Scan for the cell matching the given text and deliver its [x, y] coordinate at center. 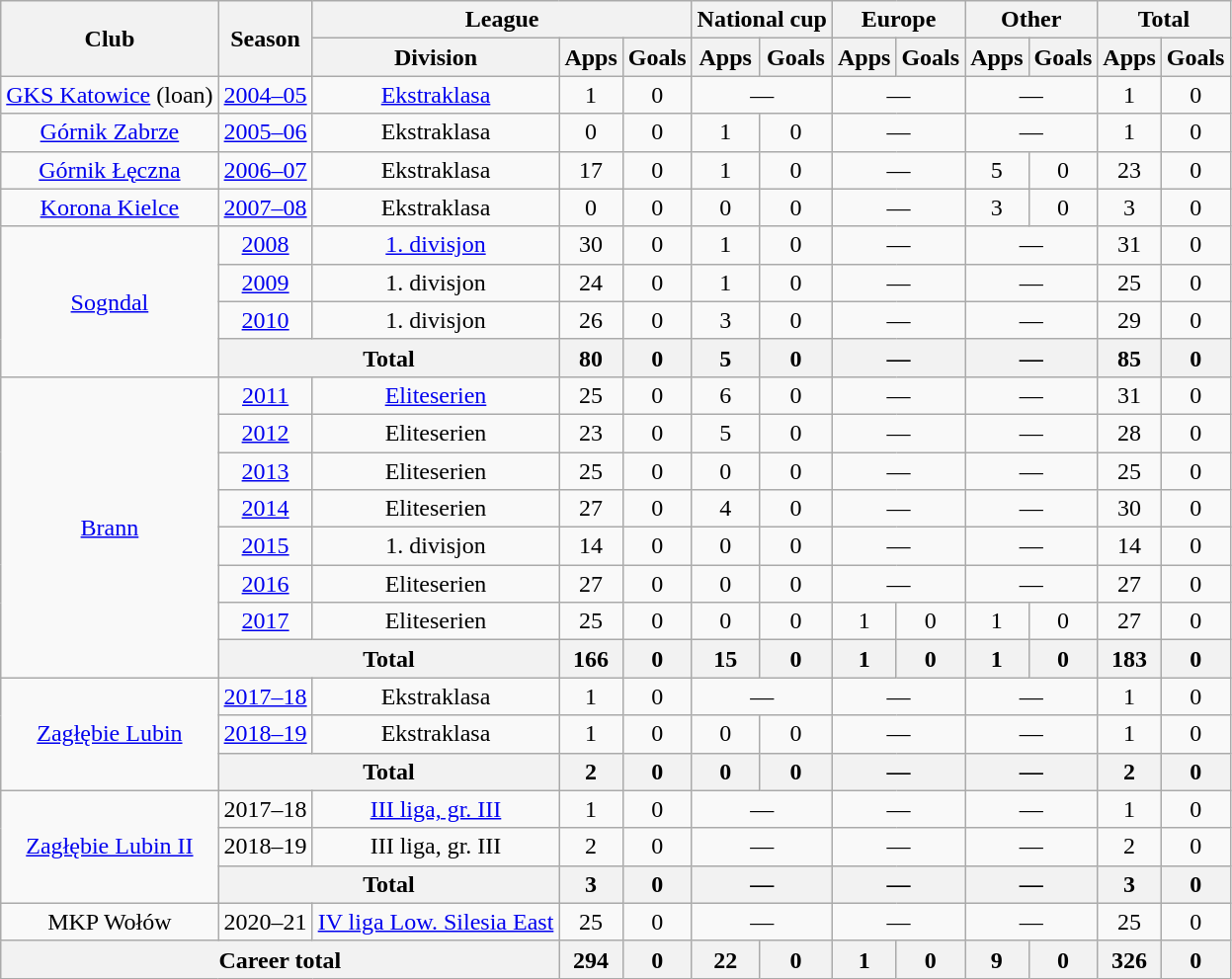
Season [265, 39]
2007–08 [265, 207]
2016 [265, 584]
Górnik Zabrze [110, 132]
MKP Wołów [110, 922]
24 [591, 283]
Division [436, 57]
Career total [281, 959]
28 [1129, 433]
League [502, 20]
National cup [762, 20]
2017 [265, 621]
2013 [265, 471]
166 [591, 659]
2010 [265, 320]
15 [725, 659]
Korona Kielce [110, 207]
Other [1031, 20]
2014 [265, 509]
17 [591, 170]
2020–21 [265, 922]
GKS Katowice (loan) [110, 95]
Brann [110, 527]
2004–05 [265, 95]
2011 [265, 395]
Sogndal [110, 301]
9 [997, 959]
Zagłębie Lubin [110, 734]
2008 [265, 245]
26 [591, 320]
4 [725, 509]
Club [110, 39]
29 [1129, 320]
294 [591, 959]
326 [1129, 959]
IV liga Low. Silesia East [436, 922]
Górnik Łęczna [110, 170]
2006–07 [265, 170]
Europe [898, 20]
Zagłębie Lubin II [110, 847]
2005–06 [265, 132]
80 [591, 358]
2009 [265, 283]
85 [1129, 358]
2015 [265, 546]
2012 [265, 433]
6 [725, 395]
183 [1129, 659]
22 [725, 959]
